Capture the cell that displays the provided text and extract its (x, y) central coordinate. 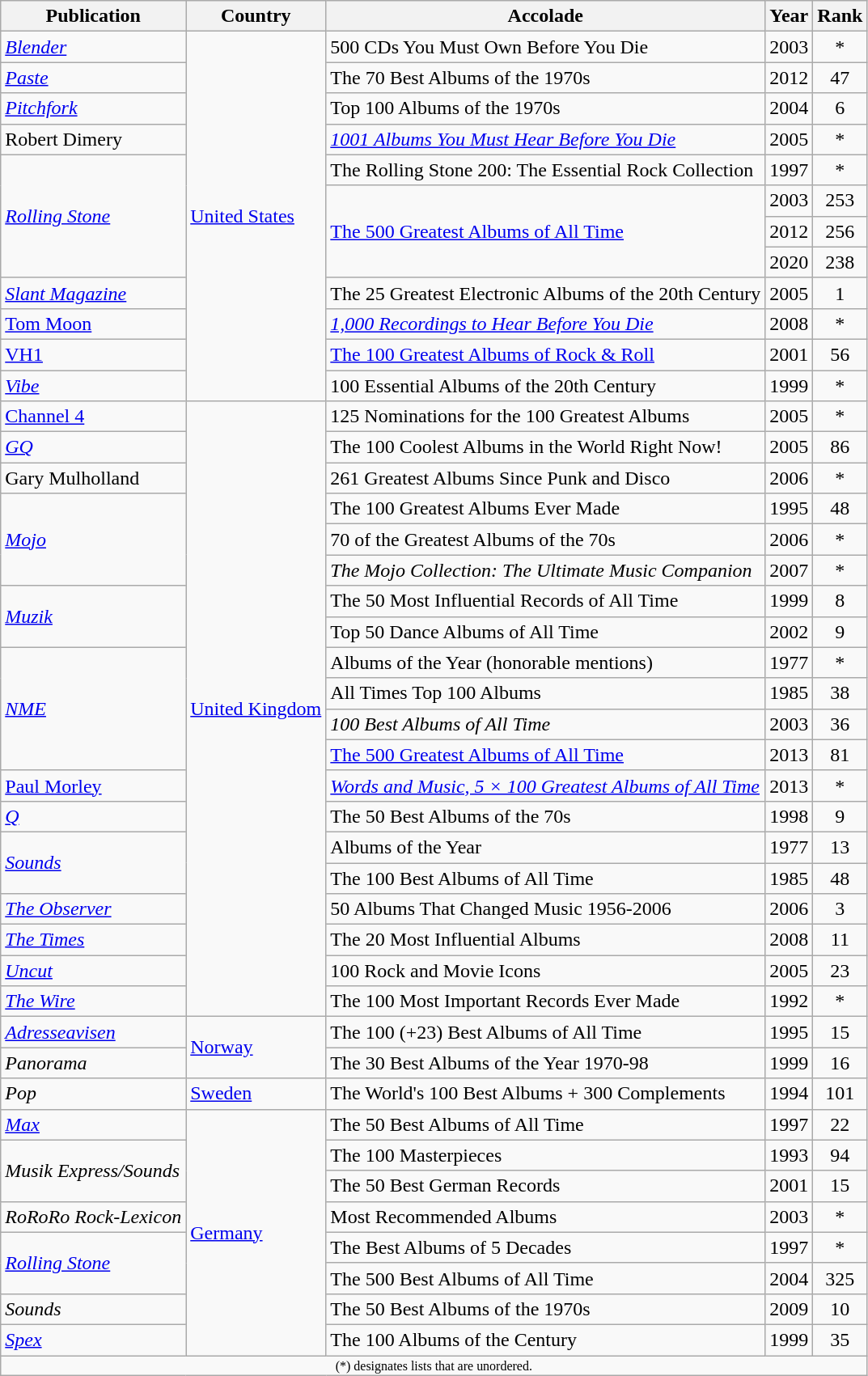
35 (840, 1340)
100 Rock and Movie Icons (545, 971)
47 (840, 78)
1001 Albums You Must Hear Before You Die (545, 139)
The World's 100 Best Albums + 300 Complements (545, 1094)
Muzik (94, 616)
Rank (840, 16)
Year (790, 16)
The 50 Best Albums of the 70s (545, 816)
56 (840, 354)
The 100 Greatest Albums Ever Made (545, 509)
Spex (94, 1340)
The Observer (94, 909)
1 (840, 293)
Mojo (94, 540)
Top 100 Albums of the 1970s (545, 108)
100 Essential Albums of the 20th Century (545, 386)
Q (94, 816)
The Times (94, 940)
22 (840, 1124)
238 (840, 262)
Robert Dimery (94, 139)
(*) designates lists that are unordered. (434, 1365)
All Times Top 100 Albums (545, 693)
Channel 4 (94, 417)
GQ (94, 447)
The 25 Greatest Electronic Albums of the 20th Century (545, 293)
Uncut (94, 971)
2002 (790, 632)
500 CDs You Must Own Before You Die (545, 47)
100 Best Albums of All Time (545, 724)
8 (840, 601)
86 (840, 447)
Tom Moon (94, 324)
The 50 Best Albums of the 1970s (545, 1309)
2007 (790, 570)
Albums of the Year (honorable mentions) (545, 663)
The 100 Coolest Albums in the World Right Now! (545, 447)
Country (256, 16)
The Mojo Collection: The Ultimate Music Companion (545, 570)
70 of the Greatest Albums of the 70s (545, 540)
10 (840, 1309)
The 100 Masterpieces (545, 1155)
16 (840, 1063)
Musik Express/Sounds (94, 1171)
36 (840, 724)
1993 (790, 1155)
Max (94, 1124)
256 (840, 231)
The 50 Best German Records (545, 1186)
13 (840, 847)
94 (840, 1155)
RoRoRo Rock-Lexicon (94, 1217)
2020 (790, 262)
The 100 Most Important Records Ever Made (545, 1001)
1994 (790, 1094)
261 Greatest Albums Since Punk and Disco (545, 478)
11 (840, 940)
Words and Music, 5 × 100 Greatest Albums of All Time (545, 785)
Panorama (94, 1063)
The 500 Best Albums of All Time (545, 1278)
The 100 (+23) Best Albums of All Time (545, 1032)
Paul Morley (94, 785)
The 100 Best Albums of All Time (545, 878)
Slant Magazine (94, 293)
81 (840, 755)
Accolade (545, 16)
Most Recommended Albums (545, 1217)
Vibe (94, 386)
1998 (790, 816)
3 (840, 909)
The 100 Albums of the Century (545, 1340)
Pop (94, 1094)
Adresseavisen (94, 1032)
38 (840, 693)
The 50 Most Influential Records of All Time (545, 601)
6 (840, 108)
Top 50 Dance Albums of All Time (545, 632)
The Rolling Stone 200: The Essential Rock Collection (545, 170)
23 (840, 971)
Gary Mulholland (94, 478)
Paste (94, 78)
The 20 Most Influential Albums (545, 940)
50 Albums That Changed Music 1956-2006 (545, 909)
The Wire (94, 1001)
Albums of the Year (545, 847)
1992 (790, 1001)
Sweden (256, 1094)
The 50 Best Albums of All Time (545, 1124)
The 70 Best Albums of the 1970s (545, 78)
Publication (94, 16)
101 (840, 1094)
Norway (256, 1048)
Germany (256, 1232)
VH1 (94, 354)
The 100 Greatest Albums of Rock & Roll (545, 354)
Pitchfork (94, 108)
1,000 Recordings to Hear Before You Die (545, 324)
2009 (790, 1309)
The Best Albums of 5 Decades (545, 1247)
Blender (94, 47)
125 Nominations for the 100 Greatest Albums (545, 417)
NME (94, 709)
United Kingdom (256, 709)
United States (256, 217)
253 (840, 201)
325 (840, 1278)
The 30 Best Albums of the Year 1970-98 (545, 1063)
